Locate the cell with the specified text and output its (x, y) center coordinate. 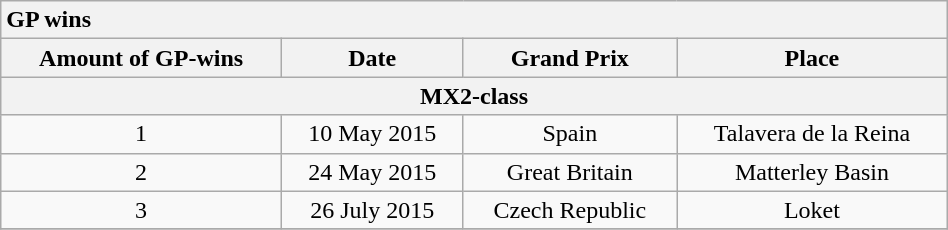
Loket (812, 210)
GP wins (474, 20)
Date (372, 58)
10 May 2015 (372, 134)
Amount of GP-wins (142, 58)
Great Britain (570, 172)
Grand Prix (570, 58)
MX2-class (474, 96)
1 (142, 134)
Talavera de la Reina (812, 134)
Czech Republic (570, 210)
3 (142, 210)
26 July 2015 (372, 210)
2 (142, 172)
Spain (570, 134)
Matterley Basin (812, 172)
Place (812, 58)
24 May 2015 (372, 172)
